Extract the (x, y) coordinate from the center of the cell holding the provided text.  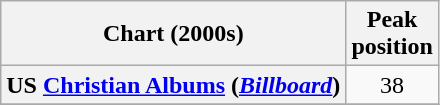
Chart (2000s) (174, 34)
US Christian Albums (Billboard) (174, 85)
Peakposition (392, 34)
38 (392, 85)
